Return (X, Y) of the center of cell containing provided text 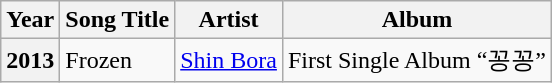
Album (416, 20)
Frozen (118, 60)
2013 (30, 60)
Year (30, 20)
Artist (229, 20)
First Single Album “꽁꽁” (416, 60)
Shin Bora (229, 60)
Song Title (118, 20)
